Identify which cell holds the provided text, then report its [x, y] central coordinate. 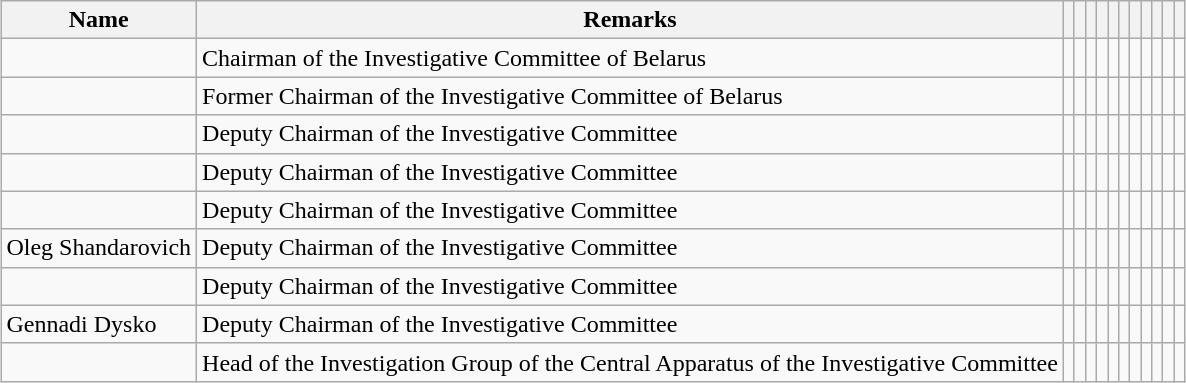
Former Chairman of the Investigative Committee of Belarus [630, 96]
Oleg Shandarovich [99, 248]
Chairman of the Investigative Committee of Belarus [630, 58]
Head of the Investigation Group of the Central Apparatus of the Investigative Committee [630, 362]
Name [99, 20]
Gennadi Dysko [99, 324]
Remarks [630, 20]
